From the cell containing the given text, extract its center point as [X, Y] coordinate. 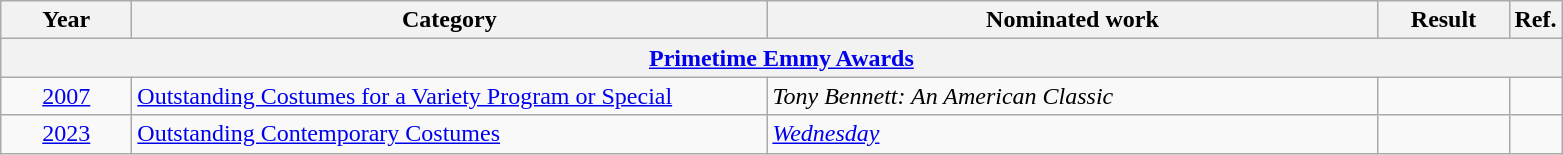
Result [1444, 20]
Nominated work [1072, 20]
Outstanding Contemporary Costumes [450, 134]
Tony Bennett: An American Classic [1072, 96]
Wednesday [1072, 134]
Ref. [1536, 20]
Primetime Emmy Awards [782, 58]
2007 [66, 96]
Year [66, 20]
2023 [66, 134]
Category [450, 20]
Outstanding Costumes for a Variety Program or Special [450, 96]
